Return (x, y) of the center of cell containing provided text 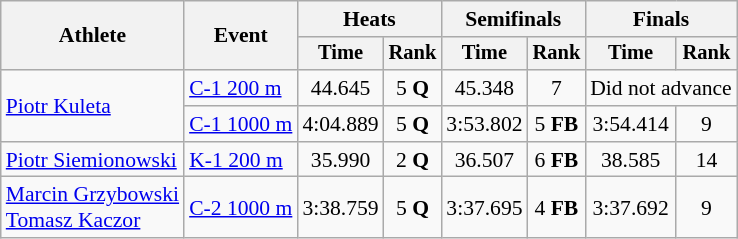
Athlete (92, 36)
Finals (661, 19)
Did not advance (661, 88)
C-1 200 m (240, 88)
Marcin GrzybowskiTomasz Kaczor (92, 208)
7 (557, 88)
4 FB (557, 208)
Piotr Kuleta (92, 106)
6 FB (557, 160)
K-1 200 m (240, 160)
35.990 (340, 160)
3:54.414 (630, 124)
36.507 (484, 160)
5 FB (557, 124)
14 (706, 160)
Semifinals (513, 19)
C-2 1000 m (240, 208)
4:04.889 (340, 124)
3:37.695 (484, 208)
45.348 (484, 88)
44.645 (340, 88)
3:53.802 (484, 124)
Event (240, 36)
38.585 (630, 160)
2 Q (413, 160)
Piotr Siemionowski (92, 160)
3:38.759 (340, 208)
3:37.692 (630, 208)
C-1 1000 m (240, 124)
Heats (369, 19)
